Pinpoint the cell where the given text exists, returning its [X, Y] midpoint coordinate. 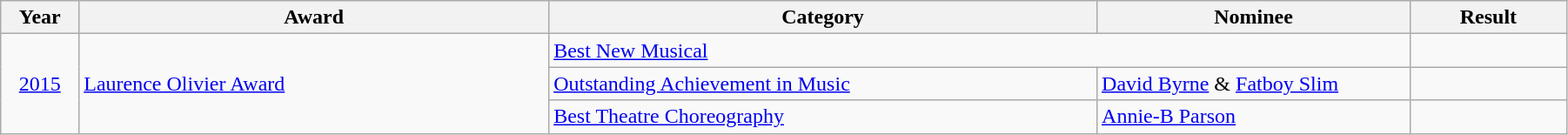
2015 [40, 84]
Year [40, 17]
Best Theatre Choreography [823, 117]
Nominee [1254, 17]
Result [1488, 17]
Award [314, 17]
Laurence Olivier Award [314, 84]
Outstanding Achievement in Music [823, 84]
Annie-B Parson [1254, 117]
David Byrne & Fatboy Slim [1254, 84]
Category [823, 17]
Best New Musical [980, 51]
